Return the (X, Y) coordinate for the center point of the cell that contains the specified text.  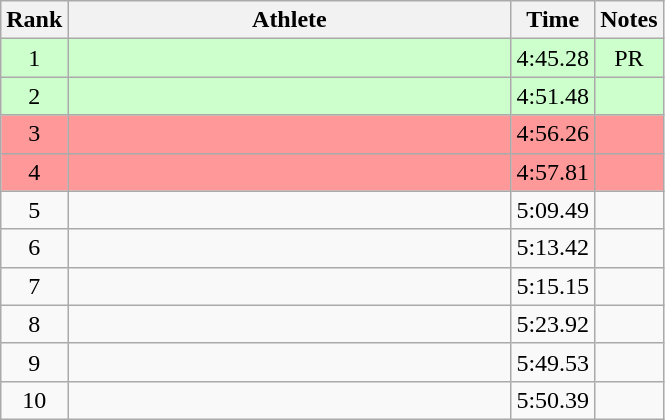
5:50.39 (553, 400)
PR (629, 58)
7 (34, 286)
5 (34, 210)
8 (34, 324)
4:51.48 (553, 96)
4 (34, 172)
1 (34, 58)
10 (34, 400)
4:45.28 (553, 58)
4:56.26 (553, 134)
5:49.53 (553, 362)
5:15.15 (553, 286)
Rank (34, 20)
Notes (629, 20)
4:57.81 (553, 172)
Time (553, 20)
5:13.42 (553, 248)
5:23.92 (553, 324)
2 (34, 96)
3 (34, 134)
5:09.49 (553, 210)
9 (34, 362)
6 (34, 248)
Athlete (290, 20)
